Determine the [X, Y] coordinate at the center of the cell enclosing the given text.  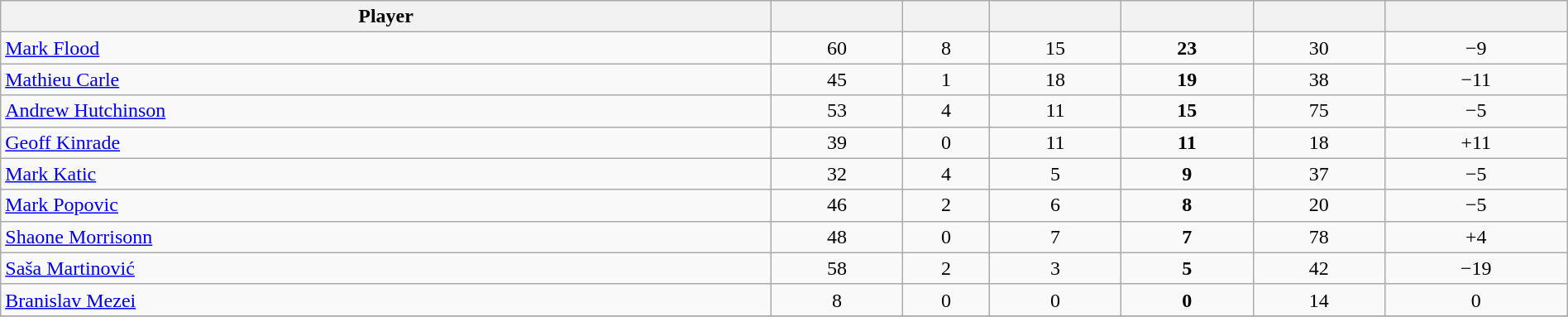
−11 [1475, 79]
+11 [1475, 142]
60 [837, 48]
23 [1188, 48]
Mark Katic [386, 174]
48 [837, 237]
Mark Popovic [386, 205]
+4 [1475, 237]
42 [1318, 268]
39 [837, 142]
46 [837, 205]
37 [1318, 174]
32 [837, 174]
3 [1055, 268]
58 [837, 268]
45 [837, 79]
Shaone Morrisonn [386, 237]
75 [1318, 111]
20 [1318, 205]
Player [386, 17]
−19 [1475, 268]
Geoff Kinrade [386, 142]
Mark Flood [386, 48]
Andrew Hutchinson [386, 111]
53 [837, 111]
Mathieu Carle [386, 79]
6 [1055, 205]
−9 [1475, 48]
14 [1318, 300]
30 [1318, 48]
78 [1318, 237]
38 [1318, 79]
9 [1188, 174]
1 [946, 79]
19 [1188, 79]
Branislav Mezei [386, 300]
Saša Martinović [386, 268]
